From the cell containing the given text, extract its center point as (X, Y) coordinate. 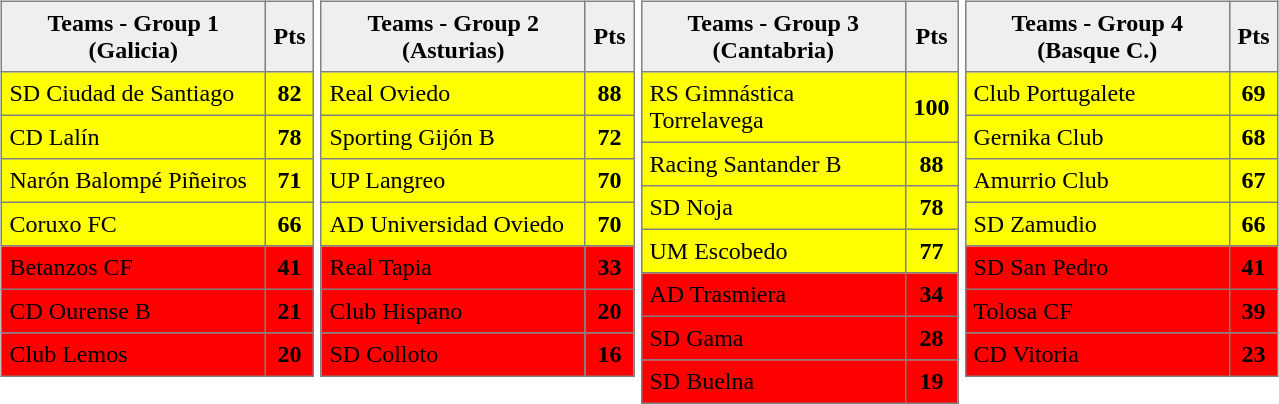
69 (1253, 94)
RS Gimnástica Torrelavega (773, 107)
68 (1253, 137)
28 (931, 338)
SD Noja (773, 208)
Narón Balompé Piñeiros (133, 181)
19 (931, 382)
CD Vitoria (1097, 355)
SD Zamudio (1097, 224)
33 (609, 268)
UM Escobedo (773, 251)
34 (931, 295)
23 (1253, 355)
Teams - Group 1 (Galicia) (133, 36)
Teams - Group 3 (Cantabria) (773, 36)
AD Trasmiera (773, 295)
77 (931, 251)
AD Universidad Oviedo (453, 224)
CD Lalín (133, 137)
71 (289, 181)
21 (289, 311)
Tolosa CF (1097, 311)
Teams - Group 4 (Basque C.) (1097, 36)
Club Hispano (453, 311)
67 (1253, 181)
Club Portugalete (1097, 94)
72 (609, 137)
Teams - Group 2 (Asturias) (453, 36)
CD Ourense B (133, 311)
Betanzos CF (133, 268)
39 (1253, 311)
SD Colloto (453, 355)
Racing Santander B (773, 164)
Real Oviedo (453, 94)
82 (289, 94)
Club Lemos (133, 355)
SD Buelna (773, 382)
100 (931, 107)
UP Langreo (453, 181)
Sporting Gijón B (453, 137)
16 (609, 355)
Gernika Club (1097, 137)
SD Gama (773, 338)
SD Ciudad de Santiago (133, 94)
Real Tapia (453, 268)
Coruxo FC (133, 224)
Amurrio Club (1097, 181)
SD San Pedro (1097, 268)
